Return [X, Y] of the center of cell containing provided text 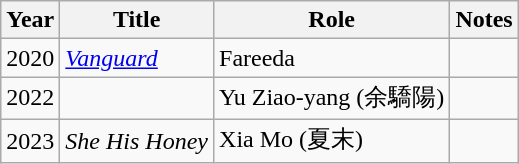
She His Honey [137, 140]
2023 [30, 140]
Year [30, 20]
2020 [30, 58]
Fareeda [332, 58]
Notes [484, 20]
Yu Ziao-yang (余驕陽) [332, 98]
Role [332, 20]
Vanguard [137, 58]
2022 [30, 98]
Xia Mo (夏末) [332, 140]
Title [137, 20]
